Extract the (X, Y) coordinate from the center of the cell holding the provided text.  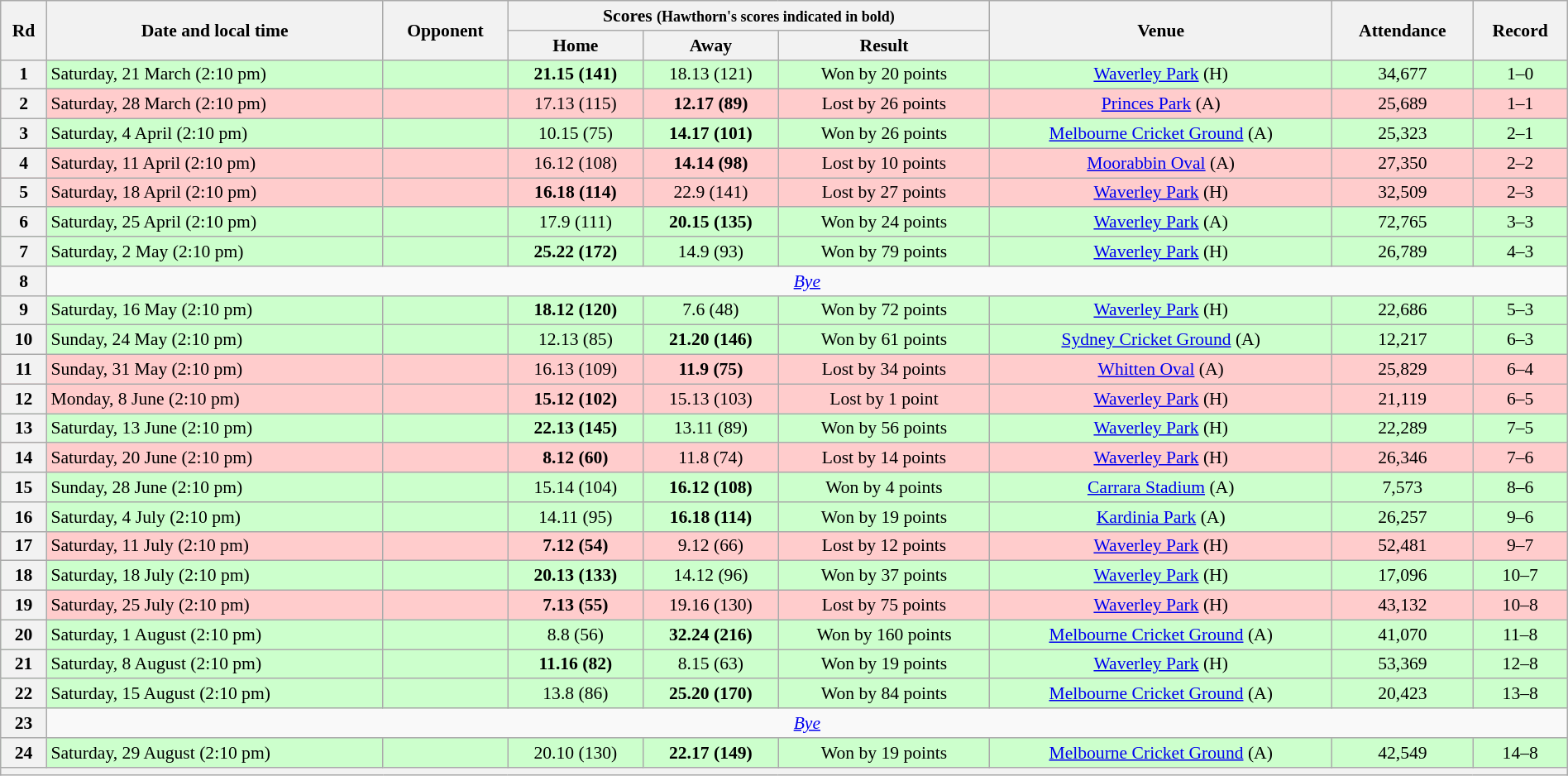
25,829 (1403, 370)
20.15 (135) (711, 223)
26,346 (1403, 458)
20,423 (1403, 694)
Home (576, 46)
6–5 (1520, 399)
Won by 72 points (884, 310)
Lost by 75 points (884, 606)
Venue (1161, 30)
8–6 (1520, 487)
3–3 (1520, 223)
Saturday, 18 July (2:10 pm) (214, 576)
18 (24, 576)
11.9 (75) (711, 370)
Saturday, 2 May (2:10 pm) (214, 251)
Record (1520, 30)
9–6 (1520, 517)
7.12 (54) (576, 546)
Saturday, 11 April (2:10 pm) (214, 163)
13–8 (1520, 694)
Saturday, 4 April (2:10 pm) (214, 134)
8.15 (63) (711, 664)
1 (24, 74)
Saturday, 20 June (2:10 pm) (214, 458)
Saturday, 25 April (2:10 pm) (214, 223)
Carrara Stadium (A) (1161, 487)
32,509 (1403, 193)
Won by 4 points (884, 487)
21,119 (1403, 399)
11.8 (74) (711, 458)
Won by 24 points (884, 223)
21.20 (146) (711, 340)
2–2 (1520, 163)
12–8 (1520, 664)
16 (24, 517)
22,686 (1403, 310)
13.8 (86) (576, 694)
Waverley Park (A) (1161, 223)
Saturday, 1 August (2:10 pm) (214, 635)
Saturday, 16 May (2:10 pm) (214, 310)
Won by 56 points (884, 429)
1–1 (1520, 104)
13.11 (89) (711, 429)
Away (711, 46)
10–7 (1520, 576)
19 (24, 606)
4 (24, 163)
14.14 (98) (711, 163)
19.16 (130) (711, 606)
25,689 (1403, 104)
Lost by 34 points (884, 370)
22 (24, 694)
Whitten Oval (A) (1161, 370)
Won by 20 points (884, 74)
Lost by 10 points (884, 163)
Saturday, 11 July (2:10 pm) (214, 546)
34,677 (1403, 74)
Lost by 14 points (884, 458)
Monday, 8 June (2:10 pm) (214, 399)
2–3 (1520, 193)
25.20 (170) (711, 694)
41,070 (1403, 635)
12.13 (85) (576, 340)
Scores (Hawthorn's scores indicated in bold) (749, 16)
22,289 (1403, 429)
Saturday, 15 August (2:10 pm) (214, 694)
Saturday, 28 March (2:10 pm) (214, 104)
Sunday, 28 June (2:10 pm) (214, 487)
8.12 (60) (576, 458)
10–8 (1520, 606)
25,323 (1403, 134)
27,350 (1403, 163)
15.14 (104) (576, 487)
Saturday, 25 July (2:10 pm) (214, 606)
7,573 (1403, 487)
14.17 (101) (711, 134)
14.12 (96) (711, 576)
10 (24, 340)
15 (24, 487)
43,132 (1403, 606)
22.13 (145) (576, 429)
14.9 (93) (711, 251)
4–3 (1520, 251)
12,217 (1403, 340)
53,369 (1403, 664)
7 (24, 251)
32.24 (216) (711, 635)
20.10 (130) (576, 753)
Won by 61 points (884, 340)
52,481 (1403, 546)
2–1 (1520, 134)
9–7 (1520, 546)
5 (24, 193)
7–5 (1520, 429)
42,549 (1403, 753)
Date and local time (214, 30)
20 (24, 635)
Lost by 1 point (884, 399)
11–8 (1520, 635)
Lost by 12 points (884, 546)
23 (24, 723)
21 (24, 664)
1–0 (1520, 74)
24 (24, 753)
8.8 (56) (576, 635)
2 (24, 104)
3 (24, 134)
9 (24, 310)
Saturday, 21 March (2:10 pm) (214, 74)
22.9 (141) (711, 193)
Opponent (445, 30)
20.13 (133) (576, 576)
14–8 (1520, 753)
9.12 (66) (711, 546)
6–3 (1520, 340)
Sunday, 31 May (2:10 pm) (214, 370)
Rd (24, 30)
18.13 (121) (711, 74)
25.22 (172) (576, 251)
5–3 (1520, 310)
Moorabbin Oval (A) (1161, 163)
6 (24, 223)
10.15 (75) (576, 134)
Won by 37 points (884, 576)
12 (24, 399)
Won by 160 points (884, 635)
15.12 (102) (576, 399)
Attendance (1403, 30)
26,789 (1403, 251)
6–4 (1520, 370)
Princes Park (A) (1161, 104)
Won by 26 points (884, 134)
12.17 (89) (711, 104)
Kardinia Park (A) (1161, 517)
14 (24, 458)
13 (24, 429)
Saturday, 18 April (2:10 pm) (214, 193)
Saturday, 29 August (2:10 pm) (214, 753)
Saturday, 4 July (2:10 pm) (214, 517)
11.16 (82) (576, 664)
17.13 (115) (576, 104)
Sydney Cricket Ground (A) (1161, 340)
17,096 (1403, 576)
Won by 84 points (884, 694)
7.6 (48) (711, 310)
Sunday, 24 May (2:10 pm) (214, 340)
Result (884, 46)
Saturday, 8 August (2:10 pm) (214, 664)
16.13 (109) (576, 370)
26,257 (1403, 517)
14.11 (95) (576, 517)
Saturday, 13 June (2:10 pm) (214, 429)
15.13 (103) (711, 399)
7.13 (55) (576, 606)
11 (24, 370)
7–6 (1520, 458)
8 (24, 281)
21.15 (141) (576, 74)
17 (24, 546)
22.17 (149) (711, 753)
Won by 79 points (884, 251)
72,765 (1403, 223)
Lost by 26 points (884, 104)
18.12 (120) (576, 310)
17.9 (111) (576, 223)
Lost by 27 points (884, 193)
